Return the [x, y] coordinate for the center point of the cell that contains the specified text.  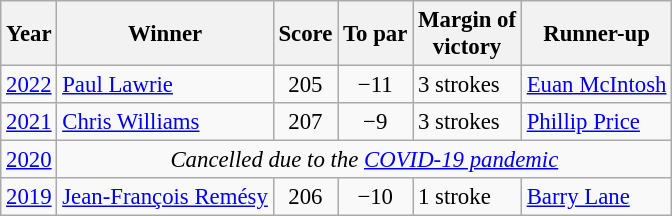
Runner-up [596, 34]
Cancelled due to the COVID-19 pandemic [364, 160]
−10 [376, 197]
To par [376, 34]
Jean-François Remésy [165, 197]
Chris Williams [165, 122]
Score [306, 34]
2022 [29, 85]
Barry Lane [596, 197]
Margin ofvictory [468, 34]
2019 [29, 197]
Paul Lawrie [165, 85]
2020 [29, 160]
−9 [376, 122]
205 [306, 85]
207 [306, 122]
Euan McIntosh [596, 85]
Winner [165, 34]
2021 [29, 122]
−11 [376, 85]
206 [306, 197]
1 stroke [468, 197]
Phillip Price [596, 122]
Year [29, 34]
